Search for the cell housing the specified text and yield its [X, Y] center coordinate. 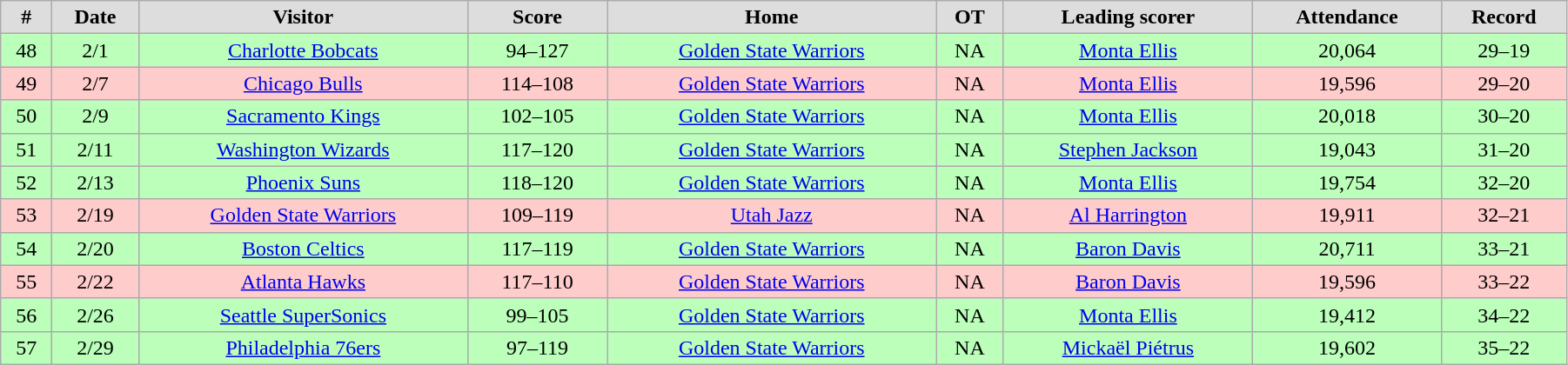
2/22 [96, 282]
OT [969, 17]
Utah Jazz [772, 216]
34–22 [1504, 315]
2/20 [96, 249]
117–110 [538, 282]
Date [96, 17]
2/7 [96, 83]
52 [26, 182]
Score [538, 17]
55 [26, 282]
Boston Celtics [303, 249]
102–105 [538, 116]
20,064 [1347, 50]
Sacramento Kings [303, 116]
109–119 [538, 216]
29–20 [1504, 83]
Charlotte Bobcats [303, 50]
2/1 [96, 50]
57 [26, 348]
Visitor [303, 17]
33–21 [1504, 249]
49 [26, 83]
117–119 [538, 249]
2/29 [96, 348]
2/9 [96, 116]
Phoenix Suns [303, 182]
2/11 [96, 149]
29–19 [1504, 50]
2/13 [96, 182]
19,754 [1347, 182]
51 [26, 149]
Stephen Jackson [1128, 149]
Al Harrington [1128, 216]
48 [26, 50]
Record [1504, 17]
Mickaël Piétrus [1128, 348]
20,711 [1347, 249]
118–120 [538, 182]
35–22 [1504, 348]
Home [772, 17]
99–105 [538, 315]
2/19 [96, 216]
19,043 [1347, 149]
94–127 [538, 50]
33–22 [1504, 282]
30–20 [1504, 116]
54 [26, 249]
50 [26, 116]
19,602 [1347, 348]
19,412 [1347, 315]
Washington Wizards [303, 149]
# [26, 17]
32–21 [1504, 216]
32–20 [1504, 182]
56 [26, 315]
Attendance [1347, 17]
114–108 [538, 83]
19,911 [1347, 216]
Chicago Bulls [303, 83]
53 [26, 216]
20,018 [1347, 116]
Atlanta Hawks [303, 282]
Leading scorer [1128, 17]
2/26 [96, 315]
117–120 [538, 149]
Seattle SuperSonics [303, 315]
Philadelphia 76ers [303, 348]
31–20 [1504, 149]
97–119 [538, 348]
